Pinpoint the cell where the given text exists, returning its [X, Y] midpoint coordinate. 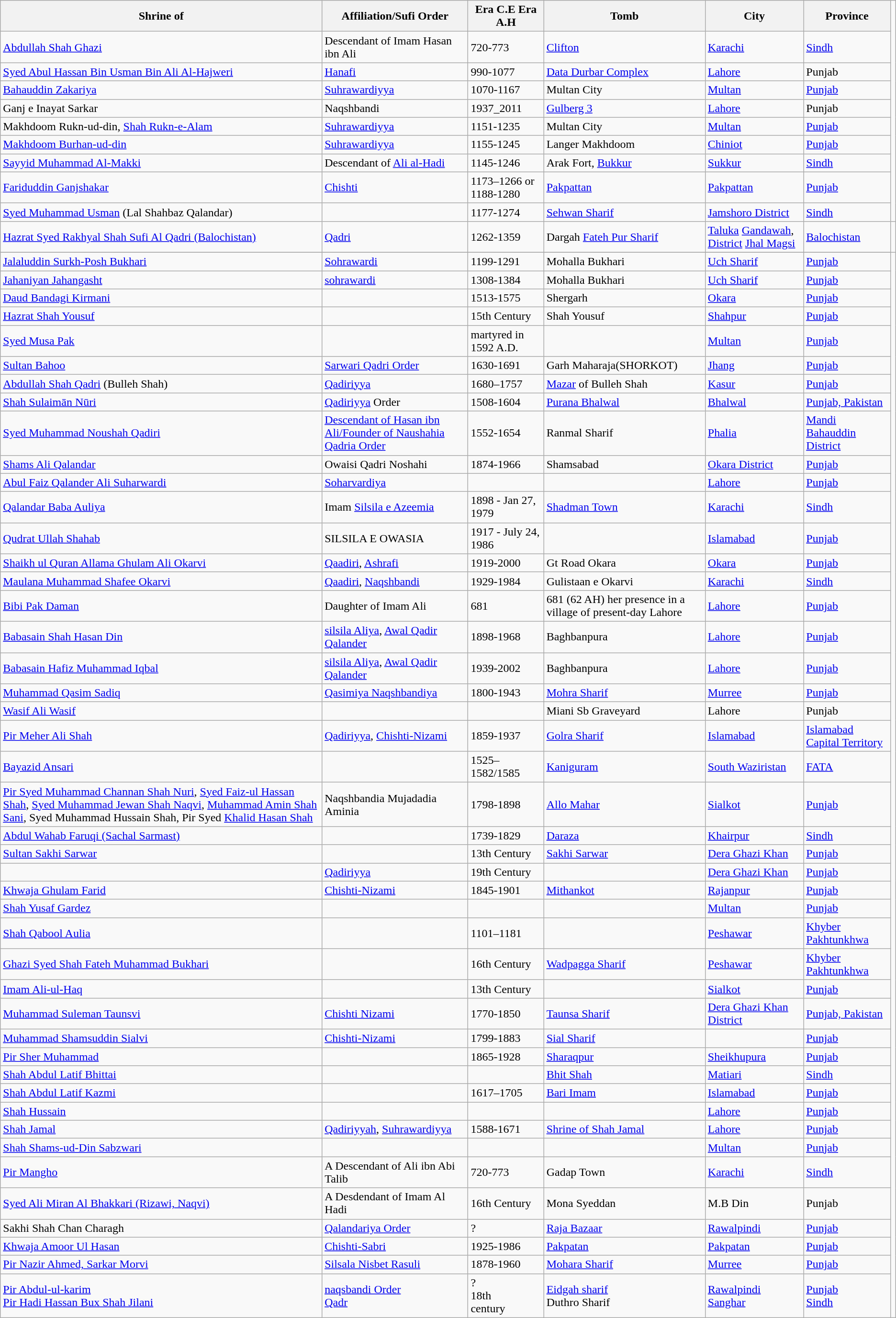
Makhdoom Rukn-ud-din, Shah Rukn-e-Alam [161, 126]
Qaadiri, Ashrafi [395, 563]
Syed Abul Hassan Bin Usman Bin Ali Al-Hajweri [161, 72]
1588-1671 [506, 1129]
? [506, 1228]
FATA [847, 767]
Bari Imam [624, 1093]
Qudrat Ullah Shahab [161, 538]
Naqshbandia Mujadadia Aminia [395, 804]
Abdullah Shah Ghazi [161, 47]
1739-1829 [506, 836]
Shahpur [754, 316]
1101–1181 [506, 933]
Daughter of Imam Ali [395, 606]
Clifton [624, 47]
Islamabad Capital Territory [847, 736]
Shergarh [624, 298]
Bhalwal [754, 402]
Sultan Sakhi Sarwar [161, 854]
Qadiriyya Order [395, 402]
Abdullah Shah Qadri (Bulleh Shah) [161, 384]
Imam Silsila e Azeemia [395, 507]
681 [506, 606]
Province [847, 16]
Chishti-Sabri [395, 1246]
Mandi Bahauddin District [847, 433]
Jalaluddin Surkh-Posh Bukhari [161, 261]
martyred in 1592 A.D. [506, 341]
Maulana Muhammad Shafee Okarvi [161, 581]
1508-1604 [506, 402]
1937_2011 [506, 108]
Shadman Town [624, 507]
Bhit Shah [624, 1075]
Owaisi Qadri Noshahi [395, 464]
1513-1575 [506, 298]
Syed Musa Pak [161, 341]
1308-1384 [506, 280]
?18thcentury [506, 1296]
Khairpur [754, 836]
Sial Sharif [624, 1038]
990-1077 [506, 72]
Pir Sher Muhammad [161, 1056]
1865-1928 [506, 1056]
Khwaja Amoor Ul Hasan [161, 1246]
Syed Ali Miran Al Bhakkari (Rizawi, Naqvi) [161, 1203]
Ranmal Sharif [624, 433]
Imam Ali-ul-Haq [161, 989]
Rajanpur [754, 890]
Syed Muhammad Noushah Qadiri [161, 433]
Sohrawardi [395, 261]
Eidgah sharifDuthro Sharif [624, 1296]
Daraza [624, 836]
Babasain Shah Hasan Din [161, 637]
Shah Yousuf [624, 316]
1898-1968 [506, 637]
Muhammad Suleman Taunsvi [161, 1014]
Tomb [624, 16]
PunjabSindh [847, 1296]
1859-1937 [506, 736]
Soharvardiya [395, 482]
Silsala Nisbet Rasuli [395, 1264]
Mona Syeddan [624, 1203]
Muhammad Qasim Sadiq [161, 693]
Muhammad Shamsuddin Sialvi [161, 1038]
1525–1582/1585 [506, 767]
1680–1757 [506, 384]
Qadiriyyah, Suhrawardiyya [395, 1129]
sohrawardi [395, 280]
1798-1898 [506, 804]
Qaadiri, Naqshbandi [395, 581]
Pir Meher Ali Shah [161, 736]
Shah Abdul Latif Bhittai [161, 1075]
1939-2002 [506, 668]
Makhdoom Burhan-ud-din [161, 145]
Raja Bazaar [624, 1228]
Taluka Gandawah, District Jhal Magsi [754, 236]
1070-1167 [506, 90]
Dera Ghazi Khan District [754, 1014]
Gulistaan e Okarvi [624, 581]
RawalpindiSanghar [754, 1296]
Garh Maharaja(SHORKOT) [624, 366]
1770-1850 [506, 1014]
Gt Road Okara [624, 563]
Ghazi Syed Shah Fateh Muhammad Bukhari [161, 964]
1800-1943 [506, 693]
Bahauddin Zakariya [161, 90]
19th Century [506, 872]
1845-1901 [506, 890]
Shah Sulaimān Nūri [161, 402]
Shrine of [161, 16]
1177-1274 [506, 212]
Descendant of Imam Hasan ibn Ali [395, 47]
1917 - July 24, 1986 [506, 538]
Chishti Nizami [395, 1014]
1552-1654 [506, 433]
1145-1246 [506, 163]
Shah Abdul Latif Kazmi [161, 1093]
Sakhi Shah Chan Charagh [161, 1228]
Bayazid Ansari [161, 767]
Rawalpindi [754, 1228]
Pir Nazir Ahmed, Sarkar Morvi [161, 1264]
Pir Abdul-ul-karimPir Hadi Hassan Bux Shah Jilani [161, 1296]
Hazrat Syed Rakhyal Shah Sufi Al Qadri (Balochistan) [161, 236]
Era C.E Era A.H [506, 16]
1151-1235 [506, 126]
Purana Bhalwal [624, 402]
Qadri [395, 236]
1799-1883 [506, 1038]
Daud Bandagi Kirmani [161, 298]
Qalandariya Order [395, 1228]
1929-1984 [506, 581]
Sarwari Qadri Order [395, 366]
Mithankot [624, 890]
Shaikh ul Quran Allama Ghulam Ali Okarvi [161, 563]
681 (62 AH) her presence in a village of present-day Lahore [624, 606]
Golra Sharif [624, 736]
South Waziristan [754, 767]
Sharaqpur [624, 1056]
Qalandar Baba Auliya [161, 507]
M.B Din [754, 1203]
City [754, 16]
Abdul Wahab Faruqi (Sachal Sarmast) [161, 836]
A Descendant of Ali ibn Abi Talib [395, 1173]
Naqshbandi [395, 108]
naqsbandi OrderQadr [395, 1296]
Abul Faiz Qalander Ali Suharwardi [161, 482]
A Desdendant of Imam Al Hadi [395, 1203]
Okara District [754, 464]
Shah Shams-ud-Din Sabzwari [161, 1148]
Hanafi [395, 72]
Chiniot [754, 145]
1617–1705 [506, 1093]
Gulberg 3 [624, 108]
1155-1245 [506, 145]
Shrine of Shah Jamal [624, 1129]
Descendant of Ali al-Hadi [395, 163]
Chishti [395, 188]
Qadiriyya, Chishti-Nizami [395, 736]
Babasain Hafiz Muhammad Iqbal [161, 668]
Shah Yusaf Gardez [161, 908]
Affiliation/Sufi Order [395, 16]
Jhang [754, 366]
Sukkur [754, 163]
Sheikhupura [754, 1056]
Mazar of Bulleh Shah [624, 384]
Dargah Fateh Pur Sharif [624, 236]
Kasur [754, 384]
15th Century [506, 316]
Shah Hussain [161, 1111]
1199-1291 [506, 261]
Phalia [754, 433]
SILSILA E OWASIA [395, 538]
1630-1691 [506, 366]
1919-2000 [506, 563]
Allo Mahar [624, 804]
Hazrat Shah Yousuf [161, 316]
Jahaniyan Jahangasht [161, 280]
Pir Mangho [161, 1173]
1874-1966 [506, 464]
Sehwan Sharif [624, 212]
Shams Ali Qalandar [161, 464]
1878-1960 [506, 1264]
Sakhi Sarwar [624, 854]
Gadap Town [624, 1173]
Kaniguram [624, 767]
Fariduddin Ganjshakar [161, 188]
1262-1359 [506, 236]
Wadpagga Sharif [624, 964]
Bibi Pak Daman [161, 606]
Sayyid Muhammad Al-Makki [161, 163]
1173–1266 or 1188-1280 [506, 188]
Shah Jamal [161, 1129]
Shah Qabool Aulia [161, 933]
Ganj e Inayat Sarkar [161, 108]
Jamshoro District [754, 212]
Mohra Sharif [624, 693]
Matiari [754, 1075]
Qasimiya Naqshbandiya [395, 693]
Descendant of Hasan ibn Ali/Founder of Naushahia Qadria Order [395, 433]
Langer Makhdoom [624, 145]
1925-1986 [506, 1246]
Balochistan [847, 236]
Data Durbar Complex [624, 72]
Sultan Bahoo [161, 366]
Shamsabad [624, 464]
Miani Sb Graveyard [624, 711]
Arak Fort, Bukkur [624, 163]
1898 - Jan 27, 1979 [506, 507]
Khwaja Ghulam Farid [161, 890]
Taunsa Sharif [624, 1014]
Wasif Ali Wasif [161, 711]
Syed Muhammad Usman (Lal Shahbaz Qalandar) [161, 212]
Mohara Sharif [624, 1264]
